Pinpoint the cell where the given text exists, returning its (x, y) midpoint coordinate. 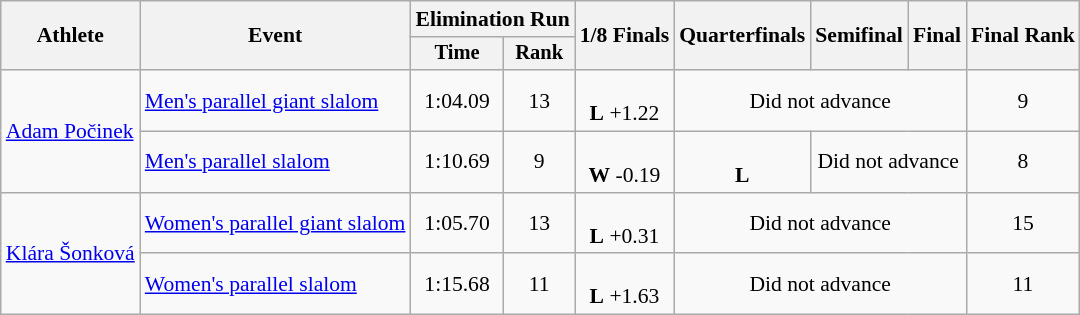
Event (276, 36)
Athlete (70, 36)
Men's parallel slalom (276, 162)
Quarterfinals (742, 36)
8 (1023, 162)
Final Rank (1023, 36)
15 (1023, 224)
W -0.19 (624, 162)
L (742, 162)
Adam Počinek (70, 131)
1:05.70 (456, 224)
Women's parallel slalom (276, 284)
Semifinal (859, 36)
Elimination Run (492, 19)
1:10.69 (456, 162)
Time (456, 54)
1:04.09 (456, 100)
L +1.63 (624, 284)
1/8 Finals (624, 36)
Rank (540, 54)
L +0.31 (624, 224)
Final (937, 36)
Men's parallel giant slalom (276, 100)
L +1.22 (624, 100)
Klára Šonková (70, 254)
Women's parallel giant slalom (276, 224)
1:15.68 (456, 284)
